Pinpoint the cell where the given text exists, returning its [X, Y] midpoint coordinate. 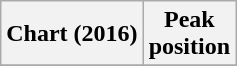
Chart (2016) [72, 34]
Peak position [189, 34]
